For the text-containing cell, return its midpoint in [X, Y] coordinate format. 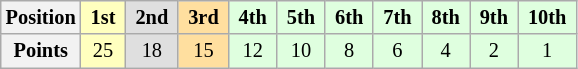
6 [397, 51]
2nd [152, 17]
8th [446, 17]
2 [494, 51]
18 [152, 51]
5th [301, 17]
15 [203, 51]
Position [41, 17]
7th [397, 17]
25 [104, 51]
6th [349, 17]
4 [446, 51]
Points [41, 51]
4th [253, 17]
10th [547, 17]
10 [301, 51]
8 [349, 51]
1st [104, 17]
1 [547, 51]
9th [494, 17]
3rd [203, 17]
12 [253, 51]
